Pinpoint the cell where the given text exists, returning its (X, Y) midpoint coordinate. 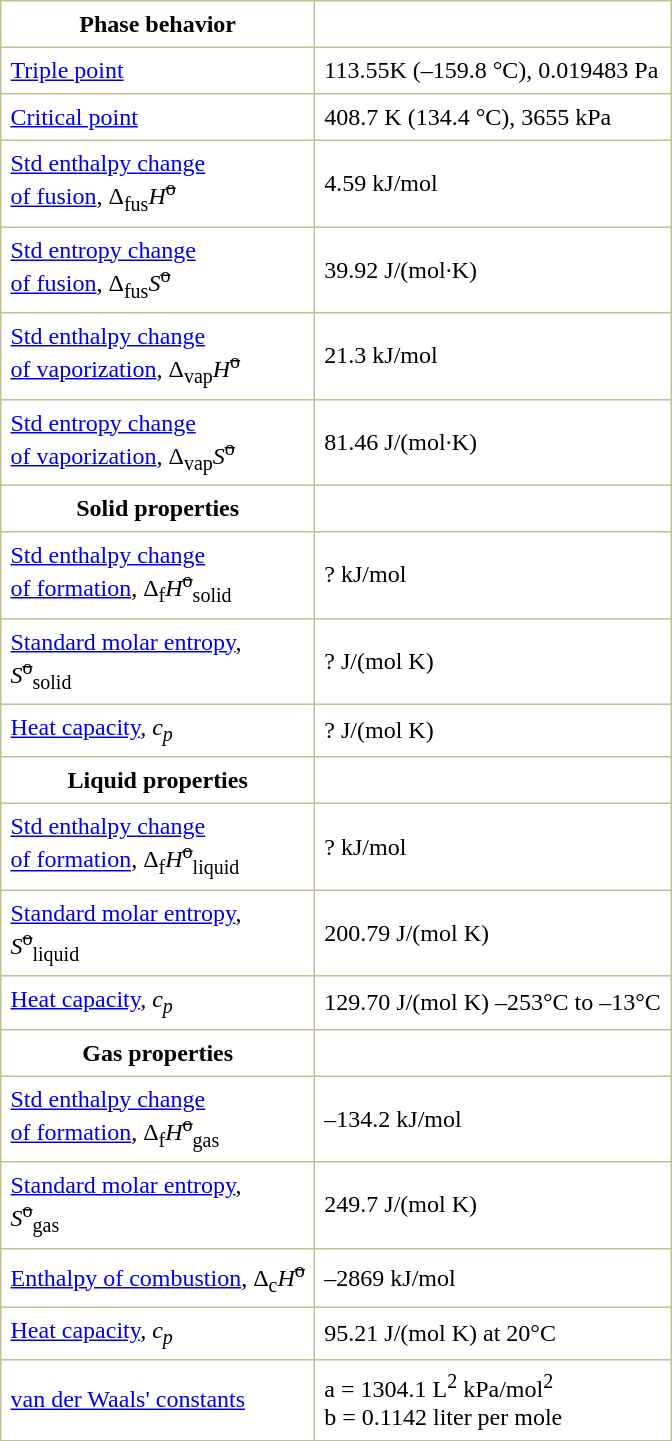
Triple point (158, 70)
129.70 J/(mol K) –253°C to –13°C (493, 1002)
Critical point (158, 117)
Liquid properties (158, 780)
Std enthalpy changeof fusion, ΔfusHo (158, 183)
Standard molar entropy,Sosolid (158, 661)
113.55K (–159.8 °C), 0.019483 Pa (493, 70)
4.59 kJ/mol (493, 183)
Standard molar entropy,Soliquid (158, 933)
–134.2 kJ/mol (493, 1119)
95.21 J/(mol K) at 20°C (493, 1334)
a = 1304.1 L2 kPa/mol2 b = 0.1142 liter per mole (493, 1400)
249.7 J/(mol K) (493, 1205)
408.7 K (134.4 °C), 3655 kPa (493, 117)
81.46 J/(mol·K) (493, 442)
Std enthalpy changeof vaporization, ΔvapHo (158, 356)
Std entropy changeof vaporization, ΔvapSo (158, 442)
–2869 kJ/mol (493, 1278)
Phase behavior (158, 24)
Gas properties (158, 1052)
van der Waals' constants (158, 1400)
39.92 J/(mol·K) (493, 270)
Std enthalpy changeof formation, ΔfHoliquid (158, 847)
200.79 J/(mol K) (493, 933)
21.3 kJ/mol (493, 356)
Solid properties (158, 508)
Std entropy changeof fusion, ΔfusSo (158, 270)
Std enthalpy changeof formation, ΔfHogas (158, 1119)
Enthalpy of combustion, ΔcHo (158, 1278)
Standard molar entropy,Sogas (158, 1205)
Std enthalpy changeof formation, ΔfHosolid (158, 575)
